Scan for the cell matching the given text and deliver its [X, Y] coordinate at center. 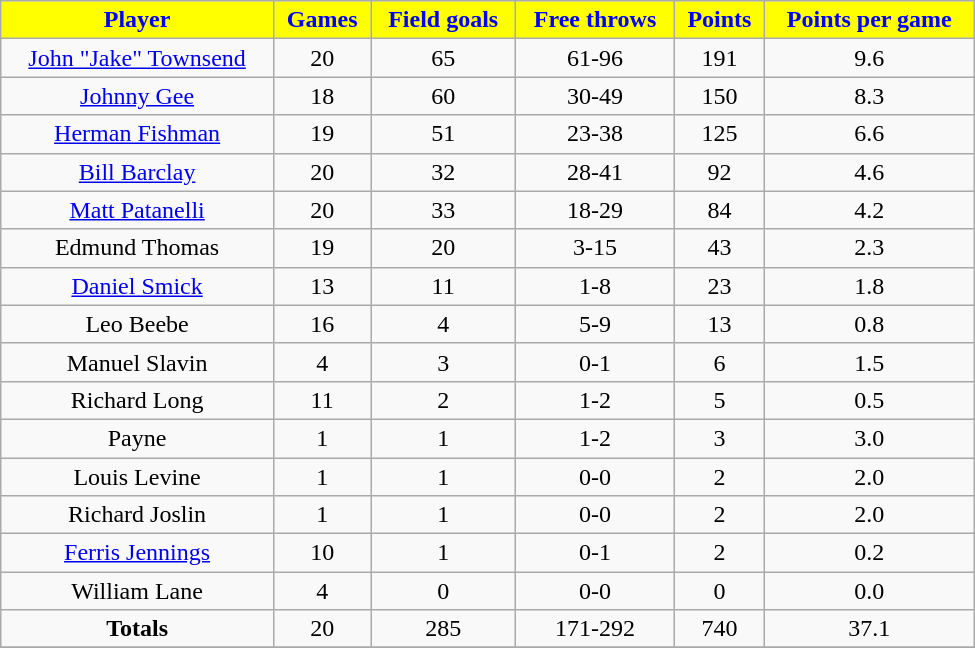
61-96 [594, 58]
33 [443, 210]
92 [720, 172]
Herman Fishman [138, 134]
1.5 [869, 362]
Matt Patanelli [138, 210]
0.0 [869, 591]
4.2 [869, 210]
6.6 [869, 134]
Player [138, 20]
William Lane [138, 591]
Richard Joslin [138, 515]
150 [720, 96]
Manuel Slavin [138, 362]
23 [720, 286]
9.6 [869, 58]
285 [443, 629]
32 [443, 172]
Daniel Smick [138, 286]
0.8 [869, 324]
4.6 [869, 172]
Edmund Thomas [138, 248]
Leo Beebe [138, 324]
1-8 [594, 286]
23-38 [594, 134]
16 [322, 324]
60 [443, 96]
18-29 [594, 210]
Bill Barclay [138, 172]
30-49 [594, 96]
5 [720, 400]
43 [720, 248]
0.2 [869, 553]
51 [443, 134]
Johnny Gee [138, 96]
Louis Levine [138, 477]
28-41 [594, 172]
John "Jake" Townsend [138, 58]
Field goals [443, 20]
18 [322, 96]
65 [443, 58]
Totals [138, 629]
2.3 [869, 248]
0.5 [869, 400]
125 [720, 134]
6 [720, 362]
Free throws [594, 20]
3-15 [594, 248]
Ferris Jennings [138, 553]
84 [720, 210]
5-9 [594, 324]
191 [720, 58]
37.1 [869, 629]
10 [322, 553]
3.0 [869, 438]
Games [322, 20]
Richard Long [138, 400]
8.3 [869, 96]
171-292 [594, 629]
Points per game [869, 20]
Payne [138, 438]
Points [720, 20]
740 [720, 629]
1.8 [869, 286]
